Search for the cell housing the specified text and yield its (X, Y) center coordinate. 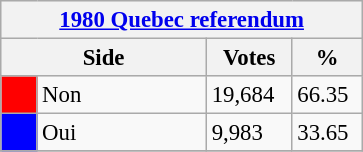
Side (104, 58)
% (328, 58)
Non (122, 95)
66.35 (328, 95)
19,684 (249, 95)
1980 Quebec referendum (182, 20)
9,983 (249, 133)
Votes (249, 58)
Oui (122, 133)
33.65 (328, 133)
